Output the [x, y] coordinate of the center of the cell containing the given text.  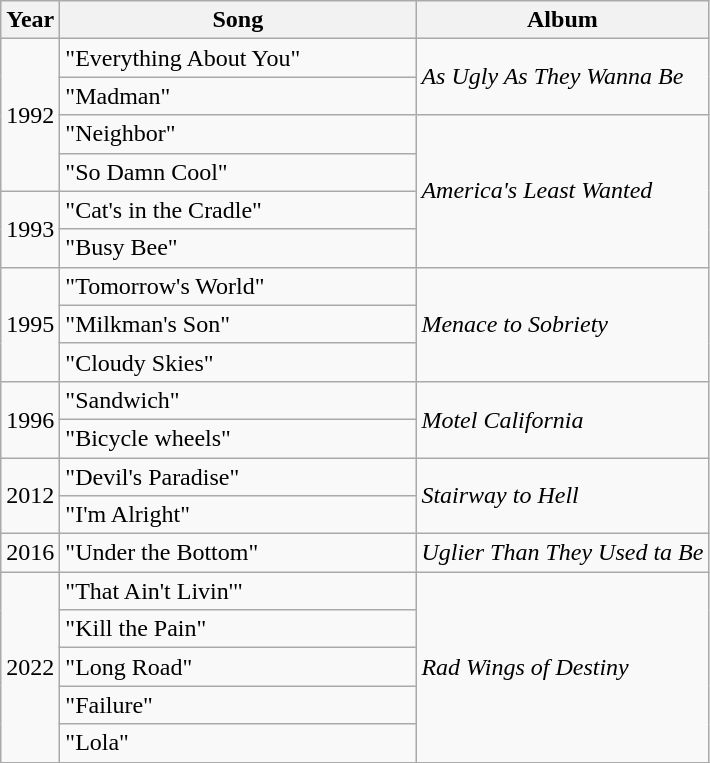
"Cloudy Skies" [238, 362]
"Long Road" [238, 667]
Rad Wings of Destiny [562, 667]
"That Ain't Livin'" [238, 591]
"So Damn Cool" [238, 172]
1996 [30, 419]
Motel California [562, 419]
"Lola" [238, 743]
"Tomorrow's World" [238, 286]
"Busy Bee" [238, 248]
"Cat's in the Cradle" [238, 210]
America's Least Wanted [562, 191]
"Neighbor" [238, 134]
"Sandwich" [238, 400]
1995 [30, 324]
Album [562, 20]
2022 [30, 667]
2012 [30, 496]
Year [30, 20]
"Madman" [238, 96]
1993 [30, 229]
Stairway to Hell [562, 496]
"Everything About You" [238, 58]
"Failure" [238, 705]
"Devil's Paradise" [238, 477]
1992 [30, 115]
"Kill the Pain" [238, 629]
"Under the Bottom" [238, 553]
"Bicycle wheels" [238, 438]
Menace to Sobriety [562, 324]
Song [238, 20]
2016 [30, 553]
"I'm Alright" [238, 515]
Uglier Than They Used ta Be [562, 553]
As Ugly As They Wanna Be [562, 77]
"Milkman's Son" [238, 324]
